Locate the cell with the specified text and output its [x, y] center coordinate. 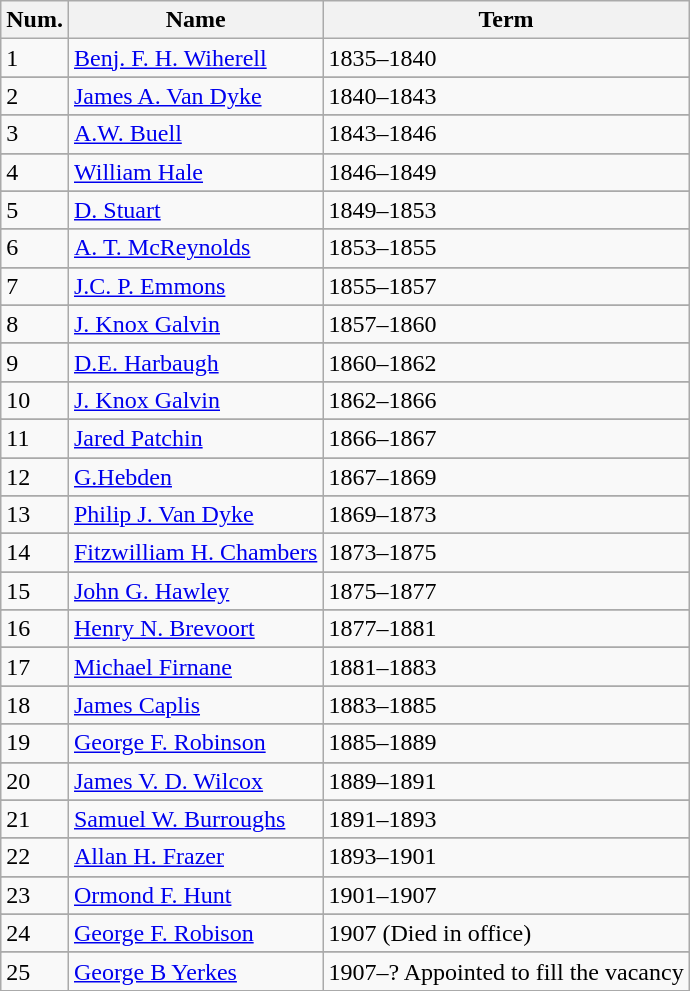
A. T. McReynolds [195, 248]
1901–1907 [506, 895]
D. Stuart [195, 210]
Fitzwilliam H. Chambers [195, 553]
George F. Robinson [195, 743]
9 [35, 362]
1862–1866 [506, 400]
George F. Robison [195, 933]
John G. Hawley [195, 591]
1866–1867 [506, 438]
1 [35, 58]
1853–1855 [506, 248]
Henry N. Brevoort [195, 629]
Allan H. Frazer [195, 857]
11 [35, 438]
1889–1891 [506, 781]
Philip J. Van Dyke [195, 515]
1857–1860 [506, 324]
15 [35, 591]
1883–1885 [506, 705]
1907 (Died in office) [506, 933]
1877–1881 [506, 629]
1873–1875 [506, 553]
Samuel W. Burroughs [195, 819]
1849–1853 [506, 210]
3 [35, 134]
1885–1889 [506, 743]
A.W. Buell [195, 134]
1835–1840 [506, 58]
14 [35, 553]
Term [506, 20]
Benj. F. H. Wiherell [195, 58]
20 [35, 781]
1907–? Appointed to fill the vacancy [506, 971]
2 [35, 96]
10 [35, 400]
6 [35, 248]
24 [35, 933]
James A. Van Dyke [195, 96]
8 [35, 324]
1860–1862 [506, 362]
1843–1846 [506, 134]
1840–1843 [506, 96]
1867–1869 [506, 477]
12 [35, 477]
1875–1877 [506, 591]
1891–1893 [506, 819]
1869–1873 [506, 515]
Num. [35, 20]
19 [35, 743]
7 [35, 286]
1881–1883 [506, 667]
13 [35, 515]
G.Hebden [195, 477]
Ormond F. Hunt [195, 895]
4 [35, 172]
George B Yerkes [195, 971]
William Hale [195, 172]
1893–1901 [506, 857]
22 [35, 857]
5 [35, 210]
1855–1857 [506, 286]
25 [35, 971]
21 [35, 819]
D.E. Harbaugh [195, 362]
Name [195, 20]
Jared Patchin [195, 438]
James Caplis [195, 705]
J.C. P. Emmons [195, 286]
23 [35, 895]
16 [35, 629]
17 [35, 667]
James V. D. Wilcox [195, 781]
18 [35, 705]
1846–1849 [506, 172]
Michael Firnane [195, 667]
